Provide the (X, Y) coordinate of the cell's center where the given text is located.  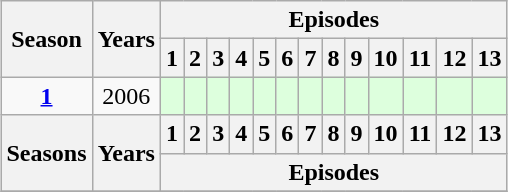
2006 (126, 96)
Season (46, 39)
Seasons (46, 153)
